Detect which cell encompasses the target text, then output its [X, Y] center coordinate. 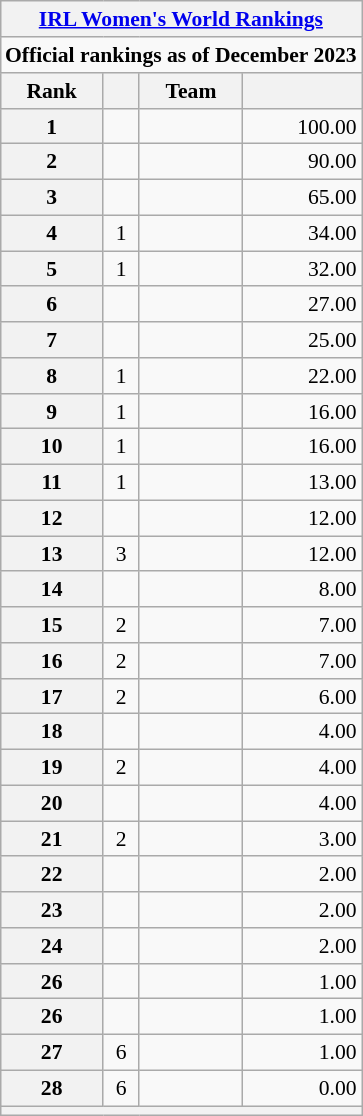
27 [52, 1052]
16 [52, 661]
9 [52, 411]
Rank [52, 91]
27.00 [302, 304]
10 [52, 447]
13.00 [302, 482]
65.00 [302, 197]
100.00 [302, 126]
19 [52, 767]
5 [52, 269]
22 [52, 874]
20 [52, 803]
Team [191, 91]
24 [52, 946]
25.00 [302, 340]
13 [52, 554]
32.00 [302, 269]
18 [52, 732]
90.00 [302, 162]
7 [52, 340]
34.00 [302, 233]
8 [52, 376]
Official rankings as of December 2023 [181, 55]
4 [52, 233]
14 [52, 589]
21 [52, 839]
22.00 [302, 376]
17 [52, 696]
11 [52, 482]
28 [52, 1088]
3.00 [302, 839]
0.00 [302, 1088]
8.00 [302, 589]
6.00 [302, 696]
15 [52, 625]
23 [52, 910]
IRL Women's World Rankings [181, 19]
12 [52, 518]
